Identify which cell holds the provided text, then report its [X, Y] central coordinate. 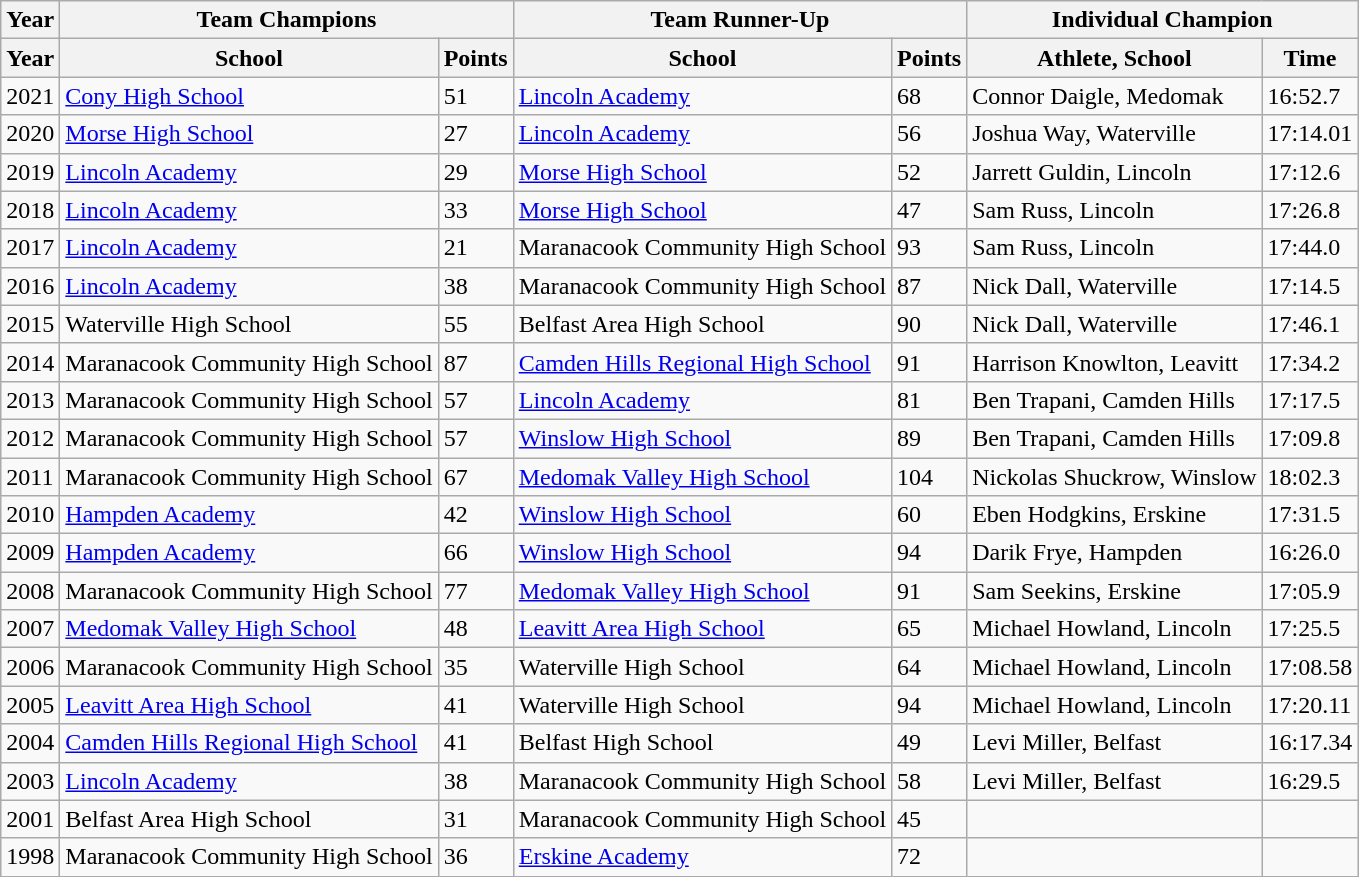
51 [476, 96]
16:29.5 [1310, 781]
31 [476, 819]
Athlete, School [1114, 58]
35 [476, 667]
21 [476, 248]
27 [476, 134]
2015 [30, 324]
Darik Frye, Hampden [1114, 553]
2017 [30, 248]
2003 [30, 781]
2019 [30, 172]
17:14.01 [1310, 134]
2016 [30, 286]
Time [1310, 58]
45 [930, 819]
72 [930, 857]
89 [930, 438]
16:17.34 [1310, 743]
Connor Daigle, Medomak [1114, 96]
17:26.8 [1310, 210]
2008 [30, 591]
Team Champions [286, 20]
Eben Hodgkins, Erskine [1114, 515]
17:08.58 [1310, 667]
Erskine Academy [702, 857]
29 [476, 172]
2013 [30, 400]
2020 [30, 134]
68 [930, 96]
58 [930, 781]
Nickolas Shuckrow, Winslow [1114, 477]
2006 [30, 667]
48 [476, 629]
17:25.5 [1310, 629]
77 [476, 591]
56 [930, 134]
16:26.0 [1310, 553]
17:05.9 [1310, 591]
17:46.1 [1310, 324]
64 [930, 667]
17:31.5 [1310, 515]
66 [476, 553]
81 [930, 400]
2012 [30, 438]
17:14.5 [1310, 286]
52 [930, 172]
18:02.3 [1310, 477]
1998 [30, 857]
67 [476, 477]
33 [476, 210]
Cony High School [249, 96]
17:44.0 [1310, 248]
17:09.8 [1310, 438]
93 [930, 248]
17:12.6 [1310, 172]
Joshua Way, Waterville [1114, 134]
Sam Seekins, Erskine [1114, 591]
Belfast High School [702, 743]
2011 [30, 477]
60 [930, 515]
2021 [30, 96]
2005 [30, 705]
2007 [30, 629]
2014 [30, 362]
36 [476, 857]
17:20.11 [1310, 705]
90 [930, 324]
Individual Champion [1162, 20]
17:17.5 [1310, 400]
104 [930, 477]
65 [930, 629]
Team Runner-Up [740, 20]
2010 [30, 515]
2009 [30, 553]
16:52.7 [1310, 96]
42 [476, 515]
Harrison Knowlton, Leavitt [1114, 362]
55 [476, 324]
2001 [30, 819]
2004 [30, 743]
47 [930, 210]
49 [930, 743]
Jarrett Guldin, Lincoln [1114, 172]
2018 [30, 210]
17:34.2 [1310, 362]
